Scan for the cell matching the given text and deliver its (X, Y) coordinate at center. 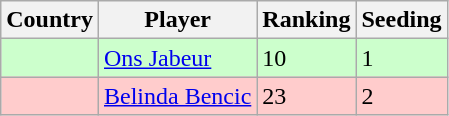
23 (306, 96)
2 (402, 96)
Belinda Bencic (177, 96)
Ons Jabeur (177, 58)
Player (177, 20)
10 (306, 58)
Ranking (306, 20)
Seeding (402, 20)
1 (402, 58)
Country (50, 20)
